For the text-containing cell, return its midpoint in (x, y) coordinate format. 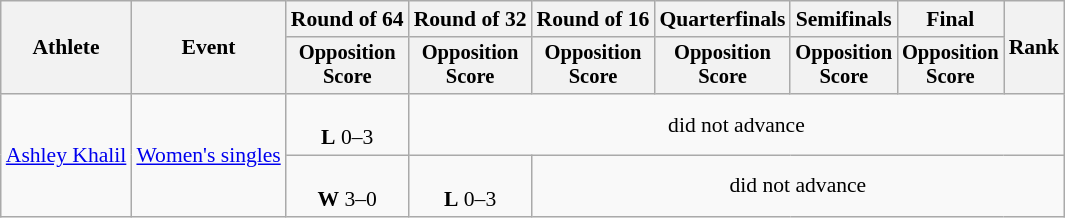
Event (208, 48)
Round of 16 (594, 19)
Round of 64 (348, 19)
Semifinals (844, 19)
Quarterfinals (722, 19)
Ashley Khalil (66, 155)
Round of 32 (470, 19)
Rank (1034, 48)
Women's singles (208, 155)
W 3–0 (348, 186)
Athlete (66, 48)
Final (950, 19)
